Determine the [X, Y] coordinate at the center of the cell enclosing the given text.  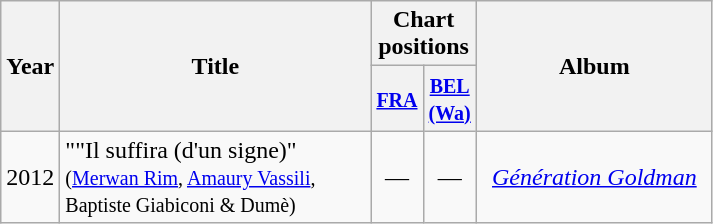
FRA [397, 98]
Génération Goldman [594, 177]
Album [594, 66]
Year [30, 66]
""Il suffira (d'un signe)" (Merwan Rim, Amaury Vassili, Baptiste Giabiconi & Dumè) [216, 177]
BEL (Wa) [450, 98]
Title [216, 66]
Chart positions [424, 34]
2012 [30, 177]
